Return (X, Y) of the center of cell containing provided text 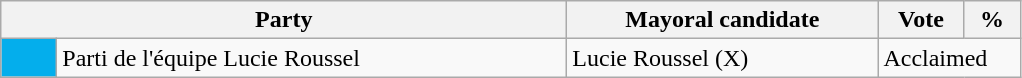
Lucie Roussel (X) (722, 58)
Vote (921, 20)
Parti de l'équipe Lucie Roussel (312, 58)
% (992, 20)
Party (284, 20)
Acclaimed (949, 58)
Mayoral candidate (722, 20)
